Locate the cell with the specified text and output its (X, Y) center coordinate. 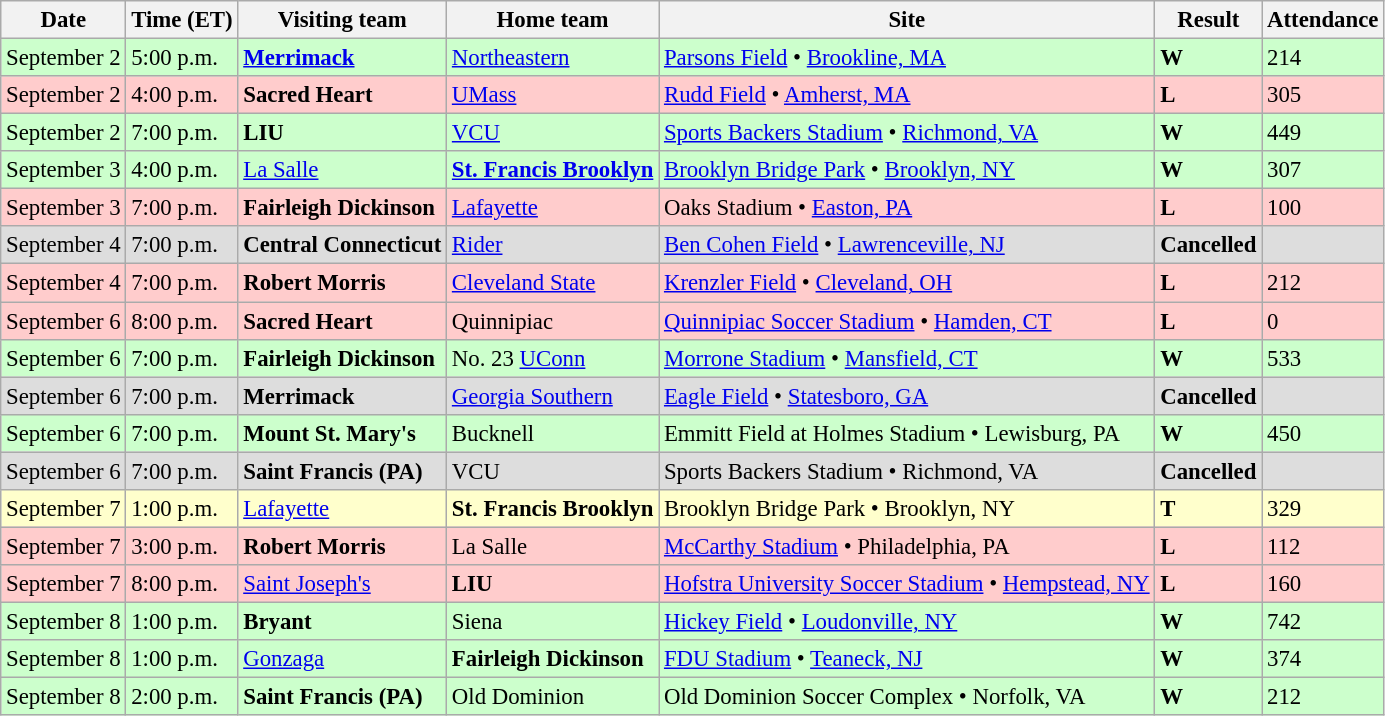
Siena (553, 621)
Rider (553, 245)
Home team (553, 20)
McCarthy Stadium • Philadelphia, PA (907, 546)
Eagle Field • Statesboro, GA (907, 396)
Quinnipiac (553, 321)
Georgia Southern (553, 396)
Saint Joseph's (342, 584)
Result (1208, 20)
Hickey Field • Loudonville, NY (907, 621)
533 (1323, 358)
329 (1323, 509)
Bryant (342, 621)
450 (1323, 433)
Hofstra University Soccer Stadium • Hempstead, NY (907, 584)
Emmitt Field at Holmes Stadium • Lewisburg, PA (907, 433)
Mount St. Mary's (342, 433)
5:00 p.m. (182, 58)
Morrone Stadium • Mansfield, CT (907, 358)
Date (64, 20)
Visiting team (342, 20)
0 (1323, 321)
Old Dominion (553, 697)
Site (907, 20)
Cleveland State (553, 283)
UMass (553, 95)
Time (ET) (182, 20)
Central Connecticut (342, 245)
Gonzaga (342, 659)
Krenzler Field • Cleveland, OH (907, 283)
Bucknell (553, 433)
Northeastern (553, 58)
T (1208, 509)
Quinnipiac Soccer Stadium • Hamden, CT (907, 321)
742 (1323, 621)
374 (1323, 659)
Attendance (1323, 20)
305 (1323, 95)
No. 23 UConn (553, 358)
307 (1323, 170)
214 (1323, 58)
Old Dominion Soccer Complex • Norfolk, VA (907, 697)
Parsons Field • Brookline, MA (907, 58)
100 (1323, 208)
160 (1323, 584)
Ben Cohen Field • Lawrenceville, NJ (907, 245)
2:00 p.m. (182, 697)
112 (1323, 546)
FDU Stadium • Teaneck, NJ (907, 659)
Rudd Field • Amherst, MA (907, 95)
Oaks Stadium • Easton, PA (907, 208)
3:00 p.m. (182, 546)
449 (1323, 133)
